Provide the (x, y) coordinate of the cell's center where the given text is located.  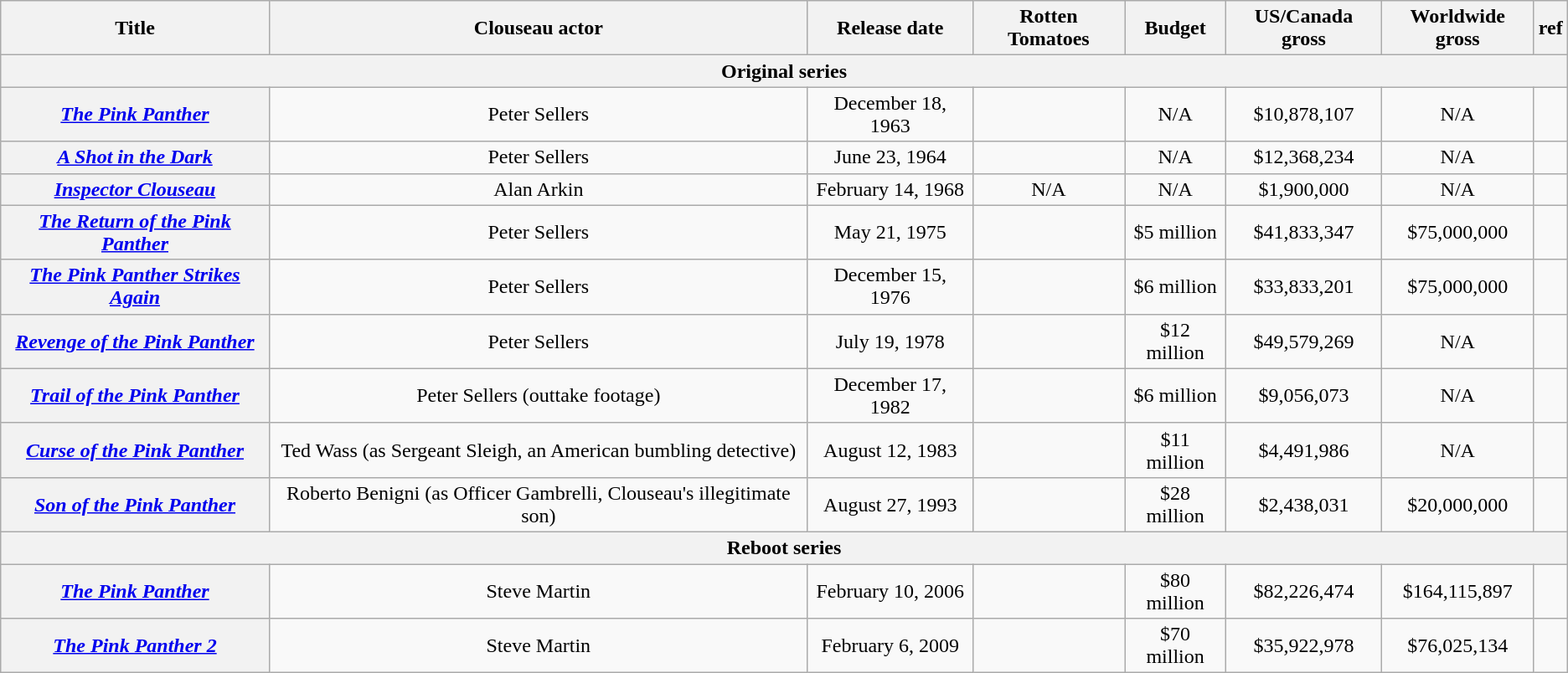
July 19, 1978 (890, 342)
August 12, 1983 (890, 450)
Son of the Pink Panther (136, 504)
Roberto Benigni (as Officer Gambrelli, Clouseau's illegitimate son) (538, 504)
$20,000,000 (1457, 504)
Revenge of the Pink Panther (136, 342)
$35,922,978 (1304, 646)
December 15, 1976 (890, 286)
$41,833,347 (1304, 233)
US/Canada gross (1304, 28)
$4,491,986 (1304, 450)
February 10, 2006 (890, 591)
$76,025,134 (1457, 646)
June 23, 1964 (890, 157)
February 6, 2009 (890, 646)
$10,878,107 (1304, 114)
$9,056,073 (1304, 395)
Budget (1174, 28)
$12 million (1174, 342)
Trail of the Pink Panther (136, 395)
$49,579,269 (1304, 342)
ref (1550, 28)
August 27, 1993 (890, 504)
$164,115,897 (1457, 591)
$70 million (1174, 646)
$80 million (1174, 591)
Rotten Tomatoes (1049, 28)
Inspector Clouseau (136, 189)
December 18, 1963 (890, 114)
Clouseau actor (538, 28)
$28 million (1174, 504)
Peter Sellers (outtake footage) (538, 395)
$12,368,234 (1304, 157)
Curse of the Pink Panther (136, 450)
The Pink Panther Strikes Again (136, 286)
February 14, 1968 (890, 189)
Reboot series (784, 547)
$33,833,201 (1304, 286)
$11 million (1174, 450)
Worldwide gross (1457, 28)
$82,226,474 (1304, 591)
Title (136, 28)
Alan Arkin (538, 189)
$2,438,031 (1304, 504)
A Shot in the Dark (136, 157)
$5 million (1174, 233)
December 17, 1982 (890, 395)
Ted Wass (as Sergeant Sleigh, an American bumbling detective) (538, 450)
Release date (890, 28)
$1,900,000 (1304, 189)
May 21, 1975 (890, 233)
The Return of the Pink Panther (136, 233)
The Pink Panther 2 (136, 646)
Original series (784, 71)
